Extract the [X, Y] coordinate from the center of the cell holding the provided text.  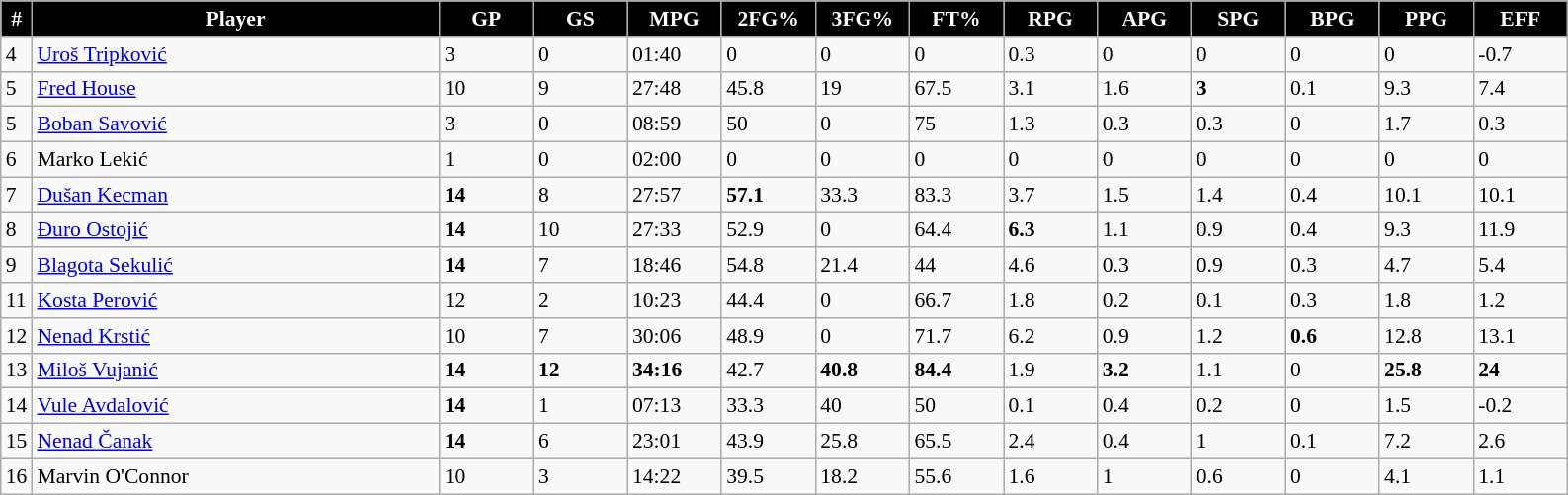
# [17, 19]
1.3 [1051, 124]
40.8 [862, 371]
PPG [1427, 19]
4.1 [1427, 476]
27:33 [674, 230]
Uroš Tripković [235, 54]
13 [17, 371]
MPG [674, 19]
65.5 [956, 442]
07:13 [674, 406]
3FG% [862, 19]
57.1 [769, 195]
02:00 [674, 160]
67.5 [956, 89]
Boban Savović [235, 124]
4.6 [1051, 266]
Blagota Sekulić [235, 266]
84.4 [956, 371]
Kosta Perović [235, 300]
55.6 [956, 476]
Marvin O'Connor [235, 476]
48.9 [769, 336]
GP [486, 19]
71.7 [956, 336]
18.2 [862, 476]
6.2 [1051, 336]
13.1 [1520, 336]
APG [1144, 19]
3.2 [1144, 371]
23:01 [674, 442]
3.1 [1051, 89]
Marko Lekić [235, 160]
6.3 [1051, 230]
44 [956, 266]
16 [17, 476]
2.4 [1051, 442]
75 [956, 124]
83.3 [956, 195]
SPG [1239, 19]
21.4 [862, 266]
4 [17, 54]
10:23 [674, 300]
44.4 [769, 300]
18:46 [674, 266]
2FG% [769, 19]
Miloš Vujanić [235, 371]
19 [862, 89]
11.9 [1520, 230]
2.6 [1520, 442]
1.7 [1427, 124]
52.9 [769, 230]
FT% [956, 19]
7.2 [1427, 442]
27:48 [674, 89]
54.8 [769, 266]
30:06 [674, 336]
-0.2 [1520, 406]
43.9 [769, 442]
45.8 [769, 89]
39.5 [769, 476]
40 [862, 406]
66.7 [956, 300]
-0.7 [1520, 54]
34:16 [674, 371]
64.4 [956, 230]
12.8 [1427, 336]
GS [581, 19]
14:22 [674, 476]
42.7 [769, 371]
Player [235, 19]
1.4 [1239, 195]
3.7 [1051, 195]
Fred House [235, 89]
2 [581, 300]
EFF [1520, 19]
24 [1520, 371]
Dušan Kecman [235, 195]
08:59 [674, 124]
01:40 [674, 54]
15 [17, 442]
27:57 [674, 195]
1.9 [1051, 371]
Đuro Ostojić [235, 230]
Nenad Čanak [235, 442]
4.7 [1427, 266]
RPG [1051, 19]
Vule Avdalović [235, 406]
11 [17, 300]
Nenad Krstić [235, 336]
7.4 [1520, 89]
5.4 [1520, 266]
BPG [1332, 19]
